Return (x, y) of the center of cell containing provided text 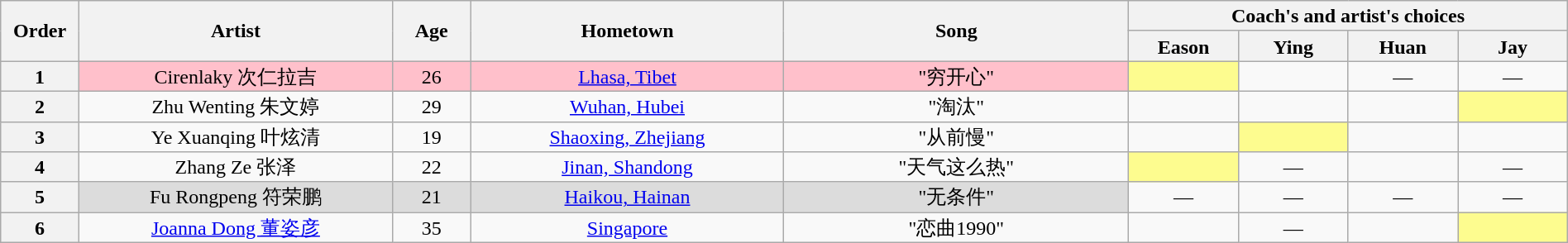
"淘汰" (956, 106)
29 (432, 106)
Jay (1513, 46)
Ye Xuanqing 叶炫清 (235, 137)
Jinan, Shandong (627, 167)
Zhu Wenting 朱文婷 (235, 106)
26 (432, 76)
"恋曲1990" (956, 228)
"穷开心" (956, 76)
"天气这么热" (956, 167)
Haikou, Hainan (627, 197)
Huan (1403, 46)
35 (432, 228)
Singapore (627, 228)
1 (40, 76)
Ying (1293, 46)
"从前慢" (956, 137)
3 (40, 137)
Lhasa, Tibet (627, 76)
"无条件" (956, 197)
Age (432, 31)
21 (432, 197)
2 (40, 106)
Artist (235, 31)
Hometown (627, 31)
Zhang Ze 张泽 (235, 167)
Wuhan, Hubei (627, 106)
Song (956, 31)
4 (40, 167)
Coach's and artist's choices (1348, 17)
19 (432, 137)
Order (40, 31)
5 (40, 197)
22 (432, 167)
Cirenlaky 次仁拉吉 (235, 76)
6 (40, 228)
Shaoxing, Zhejiang (627, 137)
Fu Rongpeng 符荣鹏 (235, 197)
Joanna Dong 董姿彦 (235, 228)
Eason (1184, 46)
